Return [x, y] of the center of cell containing provided text 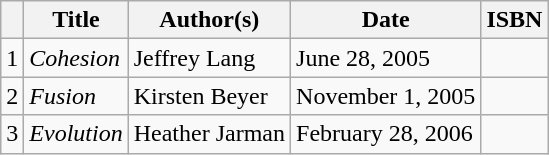
Heather Jarman [209, 134]
November 1, 2005 [386, 96]
2 [12, 96]
Date [386, 20]
Jeffrey Lang [209, 58]
Fusion [76, 96]
June 28, 2005 [386, 58]
Cohesion [76, 58]
Author(s) [209, 20]
ISBN [514, 20]
February 28, 2006 [386, 134]
Kirsten Beyer [209, 96]
Title [76, 20]
3 [12, 134]
Evolution [76, 134]
1 [12, 58]
